Extract the [X, Y] coordinate from the center of the cell holding the provided text.  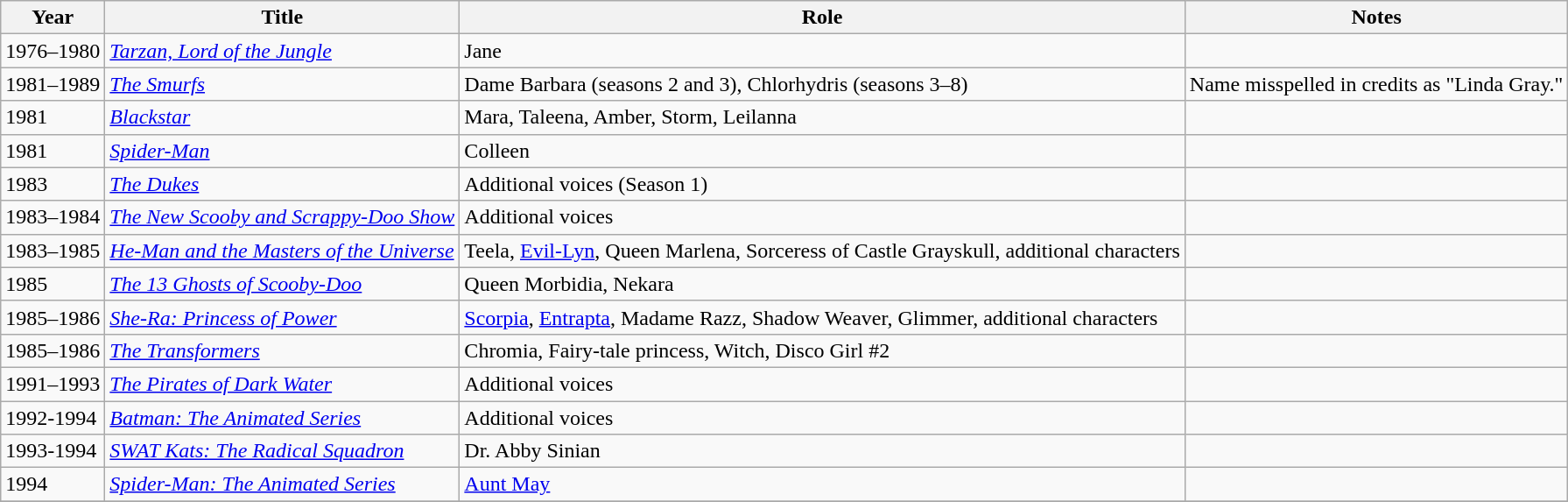
Year [53, 18]
The Pirates of Dark Water [282, 384]
1981–1989 [53, 84]
1985 [53, 284]
SWAT Kats: The Radical Squadron [282, 451]
Colleen [822, 151]
Chromia, Fairy-tale princess, Witch, Disco Girl #2 [822, 350]
Name misspelled in credits as "Linda Gray." [1376, 84]
The Smurfs [282, 84]
Mara, Taleena, Amber, Storm, Leilanna [822, 117]
1993-1994 [53, 451]
The Dukes [282, 184]
Notes [1376, 18]
1992-1994 [53, 418]
The Transformers [282, 350]
Title [282, 18]
Teela, Evil-Lyn, Queen Marlena, Sorceress of Castle Grayskull, additional characters [822, 251]
1983 [53, 184]
She-Ra: Princess of Power [282, 317]
The 13 Ghosts of Scooby-Doo [282, 284]
The New Scooby and Scrappy-Doo Show [282, 217]
Additional voices (Season 1) [822, 184]
Role [822, 18]
Dame Barbara (seasons 2 and 3), Chlorhydris (seasons 3–8) [822, 84]
Tarzan, Lord of the Jungle [282, 51]
Spider-Man [282, 151]
Blackstar [282, 117]
Spider-Man: The Animated Series [282, 484]
1976–1980 [53, 51]
Jane [822, 51]
1983–1984 [53, 217]
1991–1993 [53, 384]
1994 [53, 484]
Queen Morbidia, Nekara [822, 284]
Dr. Abby Sinian [822, 451]
1983–1985 [53, 251]
Batman: The Animated Series [282, 418]
Aunt May [822, 484]
Scorpia, Entrapta, Madame Razz, Shadow Weaver, Glimmer, additional characters [822, 317]
He-Man and the Masters of the Universe [282, 251]
